Return the (X, Y) coordinate for the center point of the cell that contains the specified text.  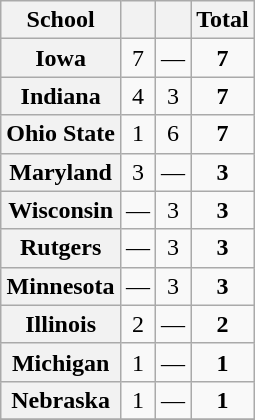
Maryland (61, 172)
Indiana (61, 96)
Illinois (61, 324)
Rutgers (61, 248)
Total (223, 20)
6 (174, 134)
4 (138, 96)
Ohio State (61, 134)
Iowa (61, 58)
Michigan (61, 362)
School (61, 20)
Minnesota (61, 286)
Nebraska (61, 400)
Wisconsin (61, 210)
